For the text-containing cell, return its midpoint in (x, y) coordinate format. 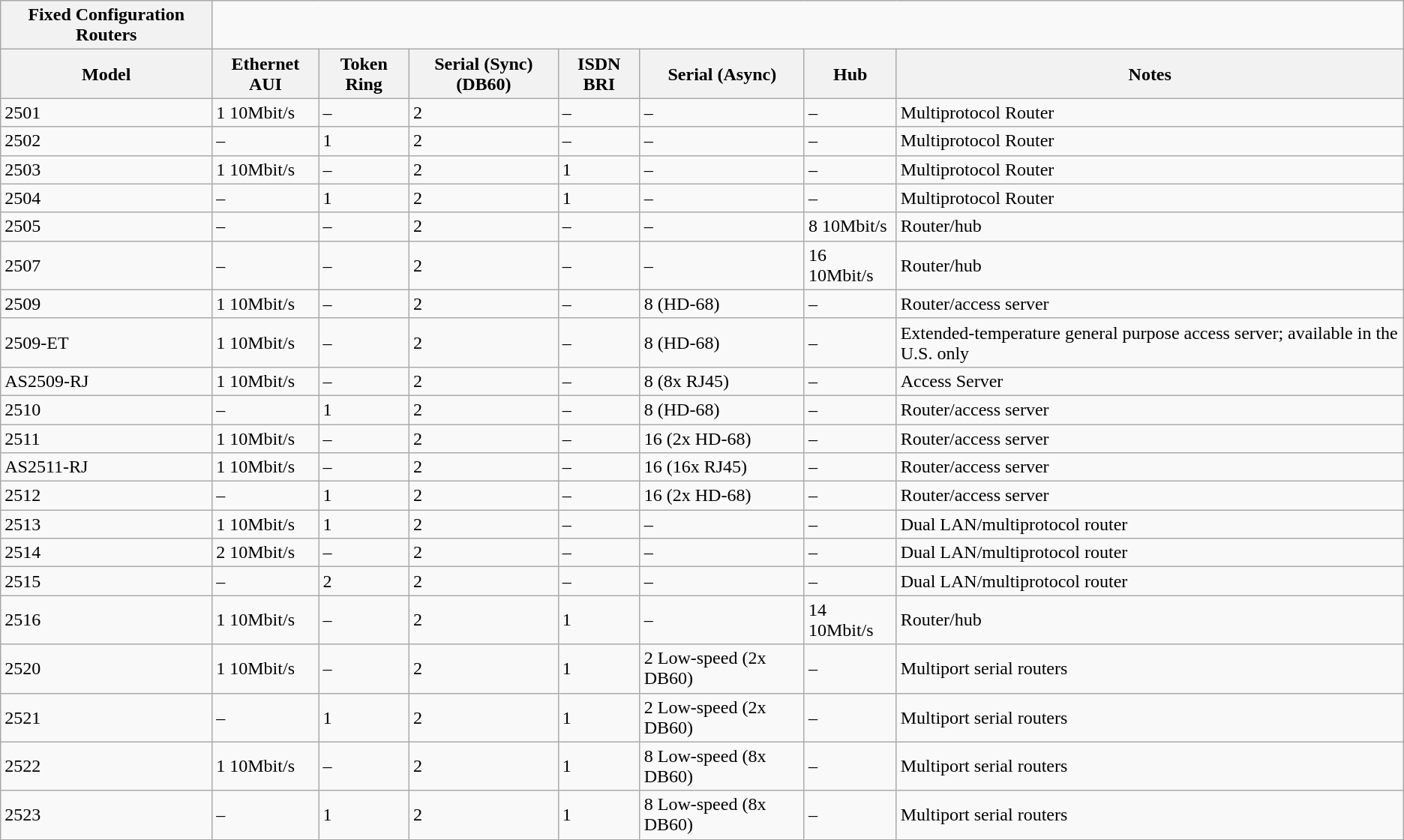
2516 (106, 619)
Extended-temperature general purpose access server; available in the U.S. only (1150, 342)
2507 (106, 265)
Ethernet AUI (265, 73)
Notes (1150, 73)
2509-ET (106, 342)
2512 (106, 496)
2501 (106, 112)
2509 (106, 304)
Token Ring (364, 73)
2513 (106, 524)
Model (106, 73)
Hub (850, 73)
16 (16x RJ45) (721, 467)
16 10Mbit/s (850, 265)
AS2511-RJ (106, 467)
AS2509-RJ (106, 381)
2502 (106, 141)
8 (8x RJ45) (721, 381)
Fixed Configuration Routers (106, 25)
14 10Mbit/s (850, 619)
2521 (106, 717)
2523 (106, 814)
Access Server (1150, 381)
2511 (106, 439)
2 10Mbit/s (265, 553)
ISDN BRI (598, 73)
2522 (106, 766)
Serial (Async) (721, 73)
2510 (106, 409)
2505 (106, 226)
2514 (106, 553)
2504 (106, 198)
Serial (Sync) (DB60) (483, 73)
2503 (106, 169)
2515 (106, 581)
8 10Mbit/s (850, 226)
2520 (106, 669)
